Provide the (X, Y) coordinate of the cell's center where the given text is located.  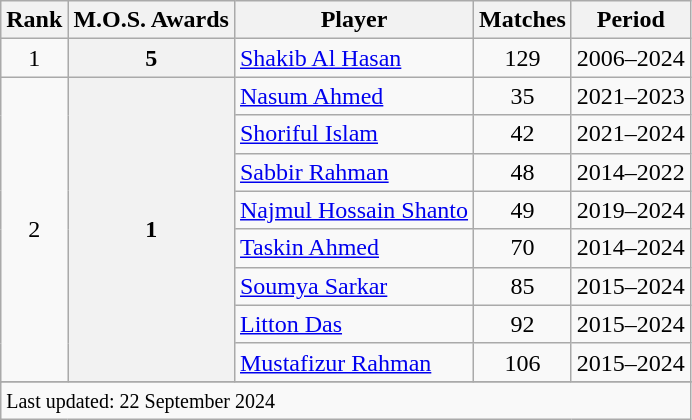
Najmul Hossain Shanto (354, 210)
2021–2024 (630, 134)
2014–2022 (630, 172)
Litton Das (354, 324)
Shakib Al Hasan (354, 58)
2021–2023 (630, 96)
Player (354, 20)
Shoriful Islam (354, 134)
2019–2024 (630, 210)
Soumya Sarkar (354, 286)
Sabbir Rahman (354, 172)
Matches (523, 20)
2014–2024 (630, 248)
Period (630, 20)
49 (523, 210)
92 (523, 324)
106 (523, 362)
85 (523, 286)
Taskin Ahmed (354, 248)
Rank (34, 20)
70 (523, 248)
Mustafizur Rahman (354, 362)
5 (152, 58)
48 (523, 172)
35 (523, 96)
129 (523, 58)
Nasum Ahmed (354, 96)
M.O.S. Awards (152, 20)
2 (34, 229)
Last updated: 22 September 2024 (346, 400)
2006–2024 (630, 58)
42 (523, 134)
